Detect which cell encompasses the target text, then output its (x, y) center coordinate. 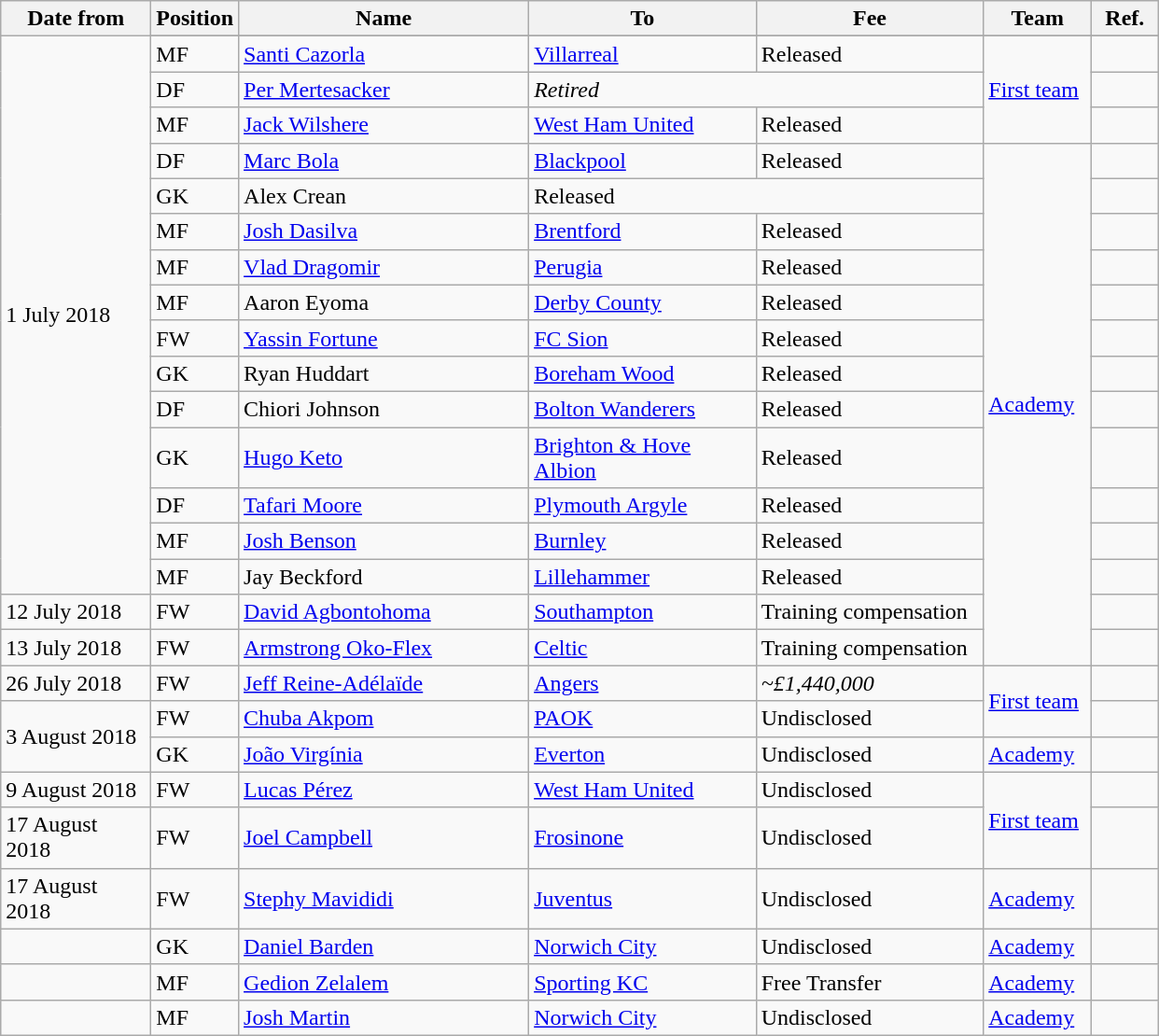
Gedion Zelalem (384, 982)
Retired (756, 90)
Team (1038, 19)
Chiori Johnson (384, 409)
Bolton Wanderers (643, 409)
Lillehammer (643, 577)
Josh Benson (384, 541)
Blackpool (643, 161)
Villarreal (643, 54)
Position (195, 19)
Perugia (643, 267)
3 August 2018 (77, 736)
Armstrong Oko-Flex (384, 648)
Boreham Wood (643, 373)
Sporting KC (643, 982)
Brentford (643, 231)
Alex Crean (384, 196)
David Agbontohoma (384, 612)
Ryan Huddart (384, 373)
Vlad Dragomir (384, 267)
Jeff Reine-Adélaïde (384, 683)
Juventus (643, 898)
1 July 2018 (77, 315)
Lucas Pérez (384, 790)
Date from (77, 19)
Derby County (643, 302)
Hugo Keto (384, 457)
Free Transfer (870, 982)
Celtic (643, 648)
Jack Wilshere (384, 125)
Joel Campbell (384, 838)
Jay Beckford (384, 577)
Frosinone (643, 838)
Southampton (643, 612)
Ref. (1125, 19)
Plymouth Argyle (643, 506)
To (643, 19)
Josh Dasilva (384, 231)
Santi Cazorla (384, 54)
Marc Bola (384, 161)
13 July 2018 (77, 648)
12 July 2018 (77, 612)
~£1,440,000 (870, 683)
Name (384, 19)
Burnley (643, 541)
Stephy Mavididi (384, 898)
João Virgínia (384, 754)
FC Sion (643, 338)
26 July 2018 (77, 683)
Per Mertesacker (384, 90)
Chuba Akpom (384, 719)
PAOK (643, 719)
Everton (643, 754)
Yassin Fortune (384, 338)
Brighton & Hove Albion (643, 457)
Aaron Eyoma (384, 302)
9 August 2018 (77, 790)
Fee (870, 19)
Daniel Barden (384, 946)
Angers (643, 683)
Josh Martin (384, 1017)
Tafari Moore (384, 506)
